Find where the given text appears and provide that cell's center as [X, Y] coordinate. 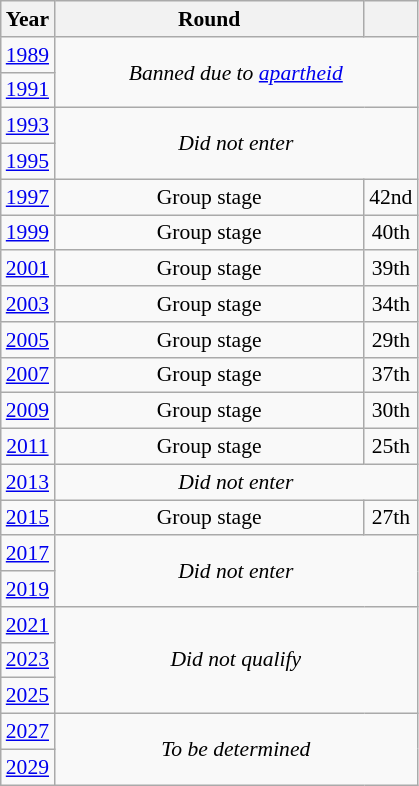
2029 [28, 767]
42nd [390, 197]
1997 [28, 197]
To be determined [236, 750]
Did not qualify [236, 660]
1993 [28, 126]
37th [390, 375]
2019 [28, 589]
2015 [28, 518]
30th [390, 411]
Year [28, 19]
2005 [28, 340]
2009 [28, 411]
1995 [28, 162]
2013 [28, 482]
39th [390, 269]
25th [390, 447]
2021 [28, 625]
40th [390, 233]
2023 [28, 660]
2017 [28, 554]
2027 [28, 732]
2007 [28, 375]
1991 [28, 90]
Round [209, 19]
27th [390, 518]
1989 [28, 55]
Banned due to apartheid [236, 72]
2011 [28, 447]
2003 [28, 304]
34th [390, 304]
2025 [28, 696]
29th [390, 340]
1999 [28, 233]
2001 [28, 269]
